Return (x, y) of the center of cell containing provided text 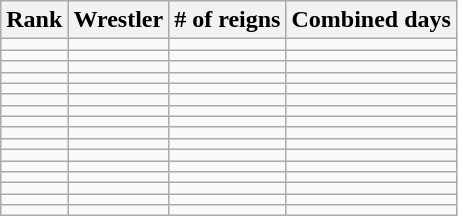
# of reigns (228, 20)
Rank (34, 20)
Combined days (371, 20)
Wrestler (118, 20)
